From the cell containing the given text, extract its center point as (x, y) coordinate. 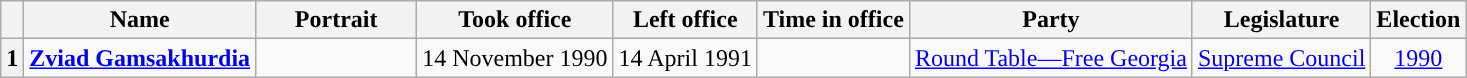
1990 (1418, 58)
Party (1050, 20)
Legislature (1281, 20)
Election (1418, 20)
14 November 1990 (515, 58)
Took office (515, 20)
14 April 1991 (685, 58)
Name (140, 20)
Round Table—Free Georgia (1050, 58)
Left office (685, 20)
Zviad Gamsakhurdia (140, 58)
1 (12, 58)
Supreme Council (1281, 58)
Portrait (336, 20)
Time in office (833, 20)
